Pinpoint the cell where the given text exists, returning its [X, Y] midpoint coordinate. 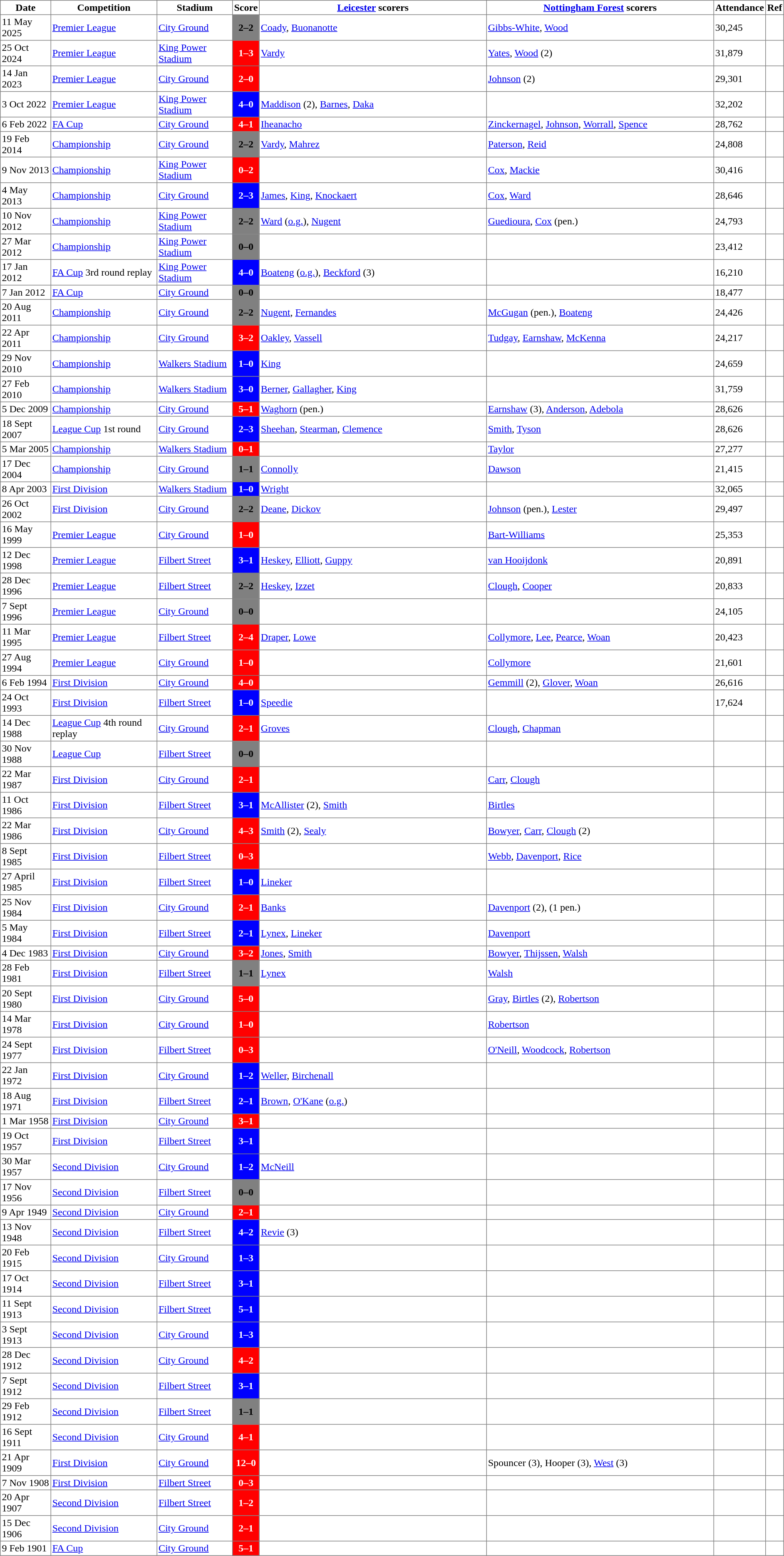
22 Apr 2011 [26, 338]
Maddison (2), Barnes, Daka [373, 105]
0–1 [246, 449]
Attendance [740, 7]
Berner, Gallagher, King [373, 389]
Tudgay, Earnshaw, McKenna [600, 338]
Collymore, Lee, Pearce, Woan [600, 637]
Spouncer (3), Hooper (3), West (3) [600, 1463]
5–0 [246, 999]
25 Oct 2024 [26, 53]
Banks [373, 908]
King [373, 363]
16 Sept 1911 [26, 1437]
Wright [373, 489]
24,426 [740, 312]
12 Dec 1998 [26, 560]
Cox, Mackie [600, 170]
11 May 2025 [26, 27]
5 Dec 2009 [26, 409]
24 Sept 1977 [26, 1050]
3 Oct 2022 [26, 105]
24,793 [740, 221]
30,245 [740, 27]
28 Feb 1981 [26, 973]
Yates, Wood (2) [600, 53]
Bowyer, Carr, Clough (2) [600, 831]
Nottingham Forest scorers [600, 7]
3–0 [246, 389]
7 Jan 2012 [26, 292]
Smith (2), Sealy [373, 831]
29 Feb 1912 [26, 1412]
24,105 [740, 612]
27 Aug 1994 [26, 663]
8 Sept 1985 [26, 856]
30 Mar 1957 [26, 1167]
Heskey, Izzet [373, 586]
31,879 [740, 53]
Davenport (2), (1 pen.) [600, 908]
18 Sept 2007 [26, 429]
Ref [775, 7]
20,891 [740, 560]
Earnshaw (3), Anderson, Adebola [600, 409]
Deane, Dickov [373, 509]
17 Oct 1914 [26, 1284]
Nugent, Fernandes [373, 312]
Speedie [373, 703]
Leicester scorers [373, 7]
11 Mar 1995 [26, 637]
Walsh [600, 973]
5 Mar 2005 [26, 449]
1 Mar 1958 [26, 1121]
13 Nov 1948 [26, 1232]
Iheanacho [373, 124]
Score [246, 7]
Lynex, Lineker [373, 933]
28,646 [740, 196]
McAllister (2), Smith [373, 805]
Johnson (2) [600, 79]
3 Sept 1913 [26, 1335]
Lynex [373, 973]
Oakley, Vassell [373, 338]
6 Feb 1994 [26, 682]
18,477 [740, 292]
16,210 [740, 272]
McGugan (pen.), Boateng [600, 312]
McNeill [373, 1167]
7 Nov 1908 [26, 1483]
Ward (o.g.), Nugent [373, 221]
4 May 2013 [26, 196]
Coady, Buonanotte [373, 27]
Davenport [600, 933]
26 Oct 2002 [26, 509]
Johnson (pen.), Lester [600, 509]
7 Sept 1996 [26, 612]
30,416 [740, 170]
28 Dec 1996 [26, 586]
17 Dec 2004 [26, 469]
Robertson [600, 1024]
Bowyer, Thijssen, Walsh [600, 953]
19 Feb 2014 [26, 144]
23,412 [740, 247]
Gemmill (2), Glover, Woan [600, 682]
14 Mar 1978 [26, 1024]
Zinckernagel, Johnson, Worrall, Spence [600, 124]
Webb, Davenport, Rice [600, 856]
27,277 [740, 449]
Taylor [600, 449]
9 Apr 1949 [26, 1212]
7 Sept 1912 [26, 1386]
16 May 1999 [26, 535]
Sheehan, Stearman, Clemence [373, 429]
League Cup 1st round [104, 429]
20 Feb 1915 [26, 1258]
5 May 1984 [26, 933]
24,217 [740, 338]
4–3 [246, 831]
11 Sept 1913 [26, 1309]
32,202 [740, 105]
25,353 [740, 535]
9 Nov 2013 [26, 170]
Draper, Lowe [373, 637]
Revie (3) [373, 1232]
O'Neill, Woodcock, Robertson [600, 1050]
14 Dec 1988 [26, 728]
League Cup [104, 754]
Cox, Ward [600, 196]
Birtles [600, 805]
12–0 [246, 1463]
Weller, Birchenall [373, 1076]
20,833 [740, 586]
Date [26, 7]
17 Nov 1956 [26, 1193]
18 Aug 1971 [26, 1101]
26,616 [740, 682]
29 Nov 2010 [26, 363]
Paterson, Reid [600, 144]
8 Apr 2003 [26, 489]
11 Oct 1986 [26, 805]
Gray, Birtles (2), Robertson [600, 999]
27 April 1985 [26, 882]
24,808 [740, 144]
31,759 [740, 389]
17 Jan 2012 [26, 272]
2–0 [246, 79]
Dawson [600, 469]
Lineker [373, 882]
24 Oct 1993 [26, 703]
Vardy [373, 53]
League Cup 4th round replay [104, 728]
20 Apr 1907 [26, 1503]
Waghorn (pen.) [373, 409]
4 Dec 1983 [26, 953]
9 Feb 1901 [26, 1548]
27 Mar 2012 [26, 247]
Clough, Chapman [600, 728]
Gibbs-White, Wood [600, 27]
Boateng (o.g.), Beckford (3) [373, 272]
15 Dec 1906 [26, 1529]
Collymore [600, 663]
Competition [104, 7]
Bart-Williams [600, 535]
25 Nov 1984 [26, 908]
17,624 [740, 703]
19 Oct 1957 [26, 1141]
32,065 [740, 489]
Guedioura, Cox (pen.) [600, 221]
6 Feb 2022 [26, 124]
20,423 [740, 637]
Brown, O'Kane (o.g.) [373, 1101]
FA Cup 3rd round replay [104, 272]
10 Nov 2012 [26, 221]
24,659 [740, 363]
21,415 [740, 469]
Heskey, Elliott, Guppy [373, 560]
20 Aug 2011 [26, 312]
14 Jan 2023 [26, 79]
22 Jan 1972 [26, 1076]
30 Nov 1988 [26, 754]
Clough, Cooper [600, 586]
28,762 [740, 124]
Jones, Smith [373, 953]
van Hooijdonk [600, 560]
0–2 [246, 170]
James, King, Knockaert [373, 196]
Carr, Clough [600, 779]
Connolly [373, 469]
Smith, Tyson [600, 429]
21 Apr 1909 [26, 1463]
28 Dec 1912 [26, 1360]
22 Mar 1987 [26, 779]
Vardy, Mahrez [373, 144]
29,301 [740, 79]
Stadium [195, 7]
22 Mar 1986 [26, 831]
2–4 [246, 637]
21,601 [740, 663]
Groves [373, 728]
20 Sept 1980 [26, 999]
29,497 [740, 509]
27 Feb 2010 [26, 389]
